Scan for the cell matching the given text and deliver its (x, y) coordinate at center. 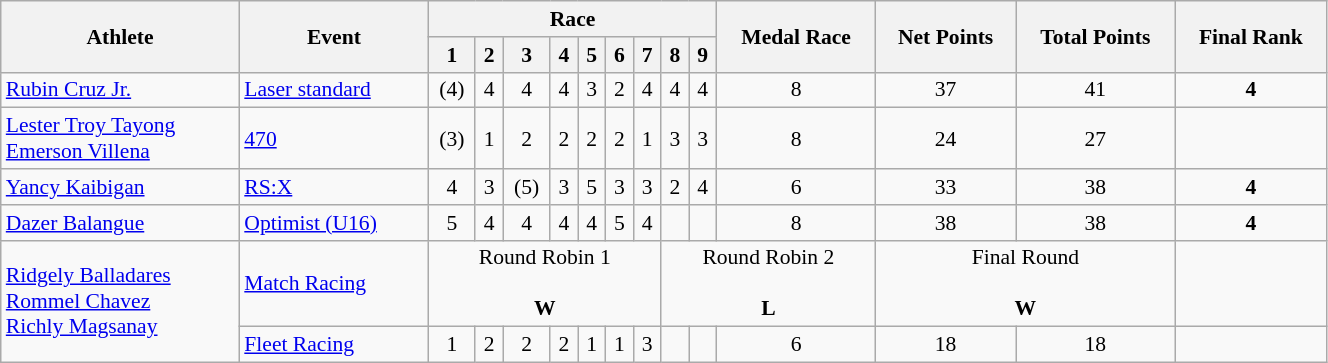
7 (647, 55)
Net Points (946, 36)
27 (1096, 138)
9 (703, 55)
Fleet Racing (334, 345)
Event (334, 36)
Match Racing (334, 284)
470 (334, 138)
37 (946, 90)
Ridgely BalladaresRommel ChavezRichly Magsanay (120, 301)
Round Robin 1 W (546, 284)
Lester Troy TayongEmerson Villena (120, 138)
Total Points (1096, 36)
Final Rank (1250, 36)
(5) (526, 187)
Final Round W (1026, 284)
RS:X (334, 187)
(4) (452, 90)
24 (946, 138)
Round Robin 2 L (768, 284)
Rubin Cruz Jr. (120, 90)
Race (573, 19)
Laser standard (334, 90)
Athlete (120, 36)
41 (1096, 90)
Dazer Balangue (120, 223)
Optimist (U16) (334, 223)
Yancy Kaibigan (120, 187)
33 (946, 187)
Medal Race (796, 36)
(3) (452, 138)
